Provide the (X, Y) coordinate of the cell's center where the given text is located.  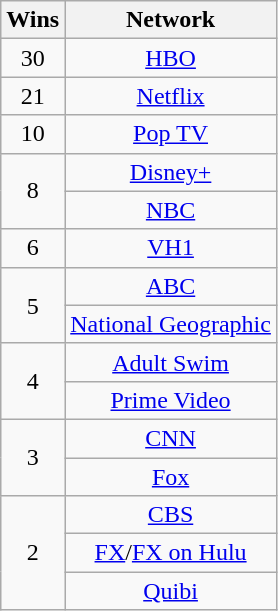
FX/FX on Hulu (171, 553)
5 (33, 305)
Quibi (171, 591)
10 (33, 134)
Netflix (171, 96)
Fox (171, 477)
National Geographic (171, 324)
HBO (171, 58)
Wins (33, 20)
8 (33, 191)
NBC (171, 210)
4 (33, 381)
21 (33, 96)
Network (171, 20)
30 (33, 58)
CNN (171, 438)
Adult Swim (171, 362)
6 (33, 248)
2 (33, 553)
Prime Video (171, 400)
Disney+ (171, 172)
VH1 (171, 248)
ABC (171, 286)
3 (33, 457)
Pop TV (171, 134)
CBS (171, 515)
